Identify which cell holds the provided text, then report its (X, Y) central coordinate. 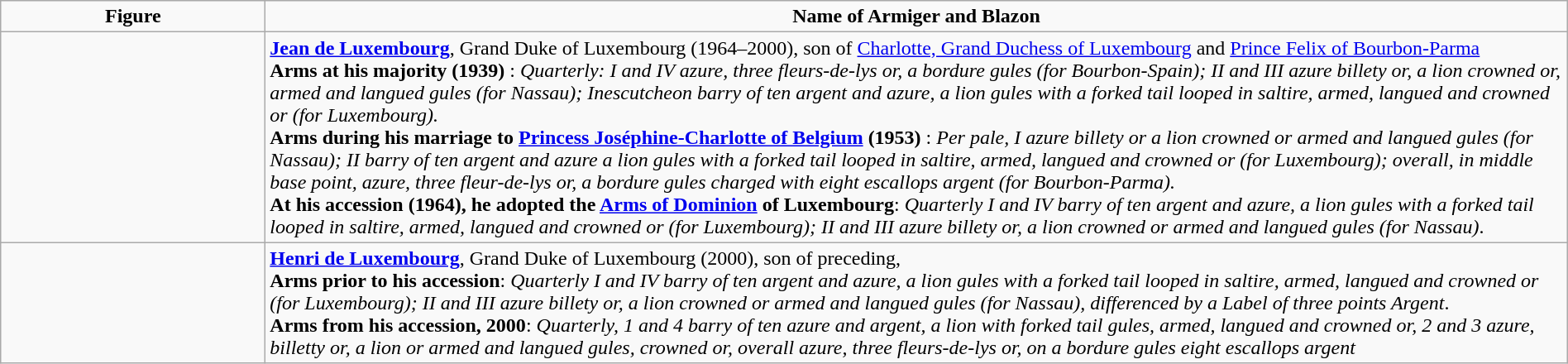
Name of Armiger and Blazon (916, 17)
Figure (133, 17)
